Scan for the cell matching the given text and deliver its (X, Y) coordinate at center. 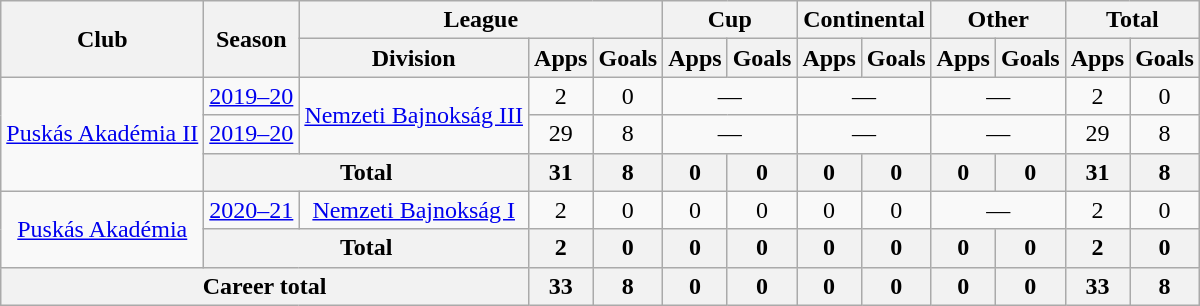
Season (252, 39)
Continental (864, 20)
Nemzeti Bajnokság I (414, 210)
2020–21 (252, 210)
Cup (730, 20)
Nemzeti Bajnokság III (414, 115)
Puskás Akadémia II (102, 134)
Club (102, 39)
League (481, 20)
Division (414, 58)
Career total (265, 286)
Puskás Akadémia (102, 229)
Other (998, 20)
